For the text-containing cell, return its midpoint in [X, Y] coordinate format. 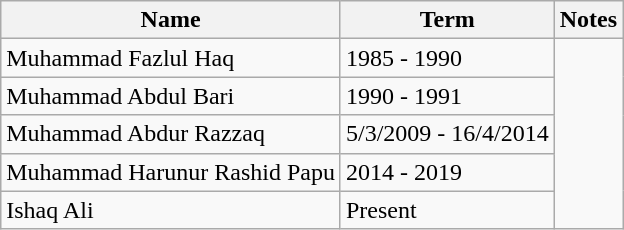
Present [447, 210]
Term [447, 20]
Ishaq Ali [171, 210]
2014 - 2019 [447, 172]
5/3/2009 - 16/4/2014 [447, 134]
Muhammad Abdur Razzaq [171, 134]
1985 - 1990 [447, 58]
Notes [588, 20]
Muhammad Abdul Bari [171, 96]
1990 - 1991 [447, 96]
Name [171, 20]
Muhammad Harunur Rashid Papu [171, 172]
Muhammad Fazlul Haq [171, 58]
